Identify which cell holds the provided text, then report its [X, Y] central coordinate. 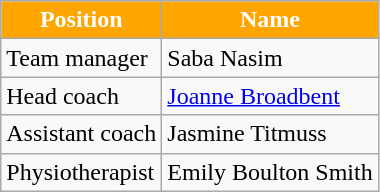
Name [270, 20]
Head coach [82, 96]
Saba Nasim [270, 58]
Jasmine Titmuss [270, 134]
Assistant coach [82, 134]
Joanne Broadbent [270, 96]
Team manager [82, 58]
Position [82, 20]
Physiotherapist [82, 172]
Emily Boulton Smith [270, 172]
